Return [X, Y] of the center of cell containing provided text 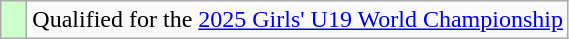
Qualified for the 2025 Girls' U19 World Championship [298, 20]
